Output the (X, Y) coordinate of the center of the cell containing the given text.  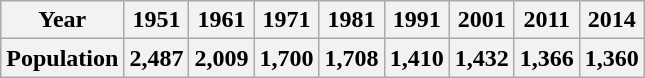
1961 (222, 20)
2001 (482, 20)
1951 (156, 20)
1,366 (546, 58)
1,360 (612, 58)
2,009 (222, 58)
Population (62, 58)
1971 (286, 20)
Year (62, 20)
1,410 (416, 58)
2014 (612, 20)
1981 (352, 20)
1,700 (286, 58)
1991 (416, 20)
1,432 (482, 58)
2011 (546, 20)
1,708 (352, 58)
2,487 (156, 58)
